Extract the [X, Y] coordinate from the center of the cell holding the provided text.  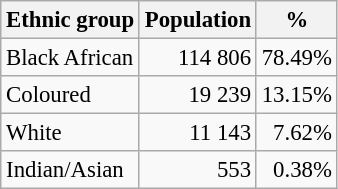
0.38% [296, 170]
114 806 [198, 58]
Population [198, 20]
19 239 [198, 95]
White [70, 133]
Coloured [70, 95]
11 143 [198, 133]
Indian/Asian [70, 170]
% [296, 20]
553 [198, 170]
Black African [70, 58]
7.62% [296, 133]
Ethnic group [70, 20]
78.49% [296, 58]
13.15% [296, 95]
